Pinpoint the cell where the given text exists, returning its (X, Y) midpoint coordinate. 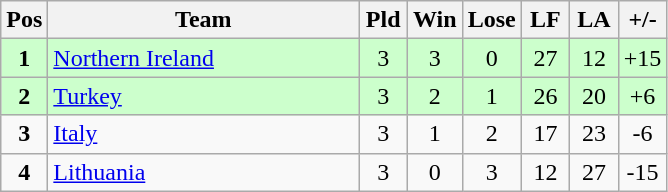
LF (546, 20)
20 (594, 96)
Pos (24, 20)
26 (546, 96)
23 (594, 134)
Win (434, 20)
-15 (642, 172)
Team (204, 20)
4 (24, 172)
Northern Ireland (204, 58)
Turkey (204, 96)
-6 (642, 134)
LA (594, 20)
+6 (642, 96)
+/- (642, 20)
Lithuania (204, 172)
17 (546, 134)
Italy (204, 134)
+15 (642, 58)
Pld (384, 20)
Lose (492, 20)
